Scan for the cell matching the given text and deliver its (X, Y) coordinate at center. 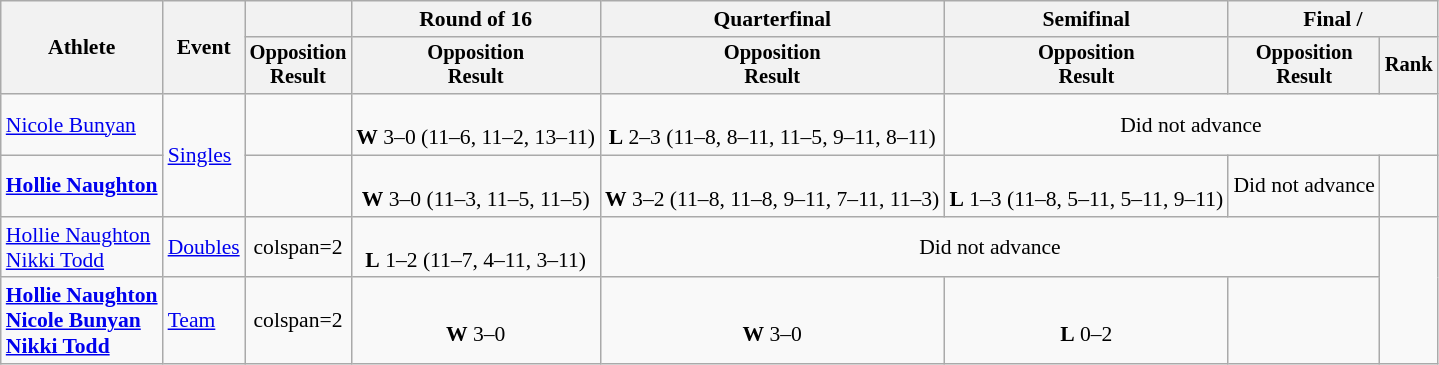
Rank (1409, 66)
L 0–2 (1086, 322)
Hollie Naughton (82, 186)
Semifinal (1086, 19)
W 3–0 (11–3, 11–5, 11–5) (476, 186)
L 1–3 (11–8, 5–11, 5–11, 9–11) (1086, 186)
Singles (204, 155)
Hollie NaughtonNicole BunyanNikki Todd (82, 322)
Athlete (82, 48)
Nicole Bunyan (82, 124)
L 2–3 (11–8, 8–11, 11–5, 9–11, 8–11) (772, 124)
W 3–2 (11–8, 11–8, 9–11, 7–11, 11–3) (772, 186)
Hollie NaughtonNikki Todd (82, 248)
W 3–0 (11–6, 11–2, 13–11) (476, 124)
Quarterfinal (772, 19)
Final / (1332, 19)
Doubles (204, 248)
Round of 16 (476, 19)
L 1–2 (11–7, 4–11, 3–11) (476, 248)
Team (204, 322)
Event (204, 48)
